Return the [x, y] coordinate for the center point of the cell that contains the specified text.  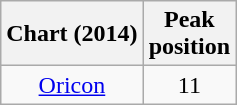
Oricon [72, 85]
11 [189, 85]
Peakposition [189, 34]
Chart (2014) [72, 34]
